Provide the (x, y) coordinate of the cell's center where the given text is located.  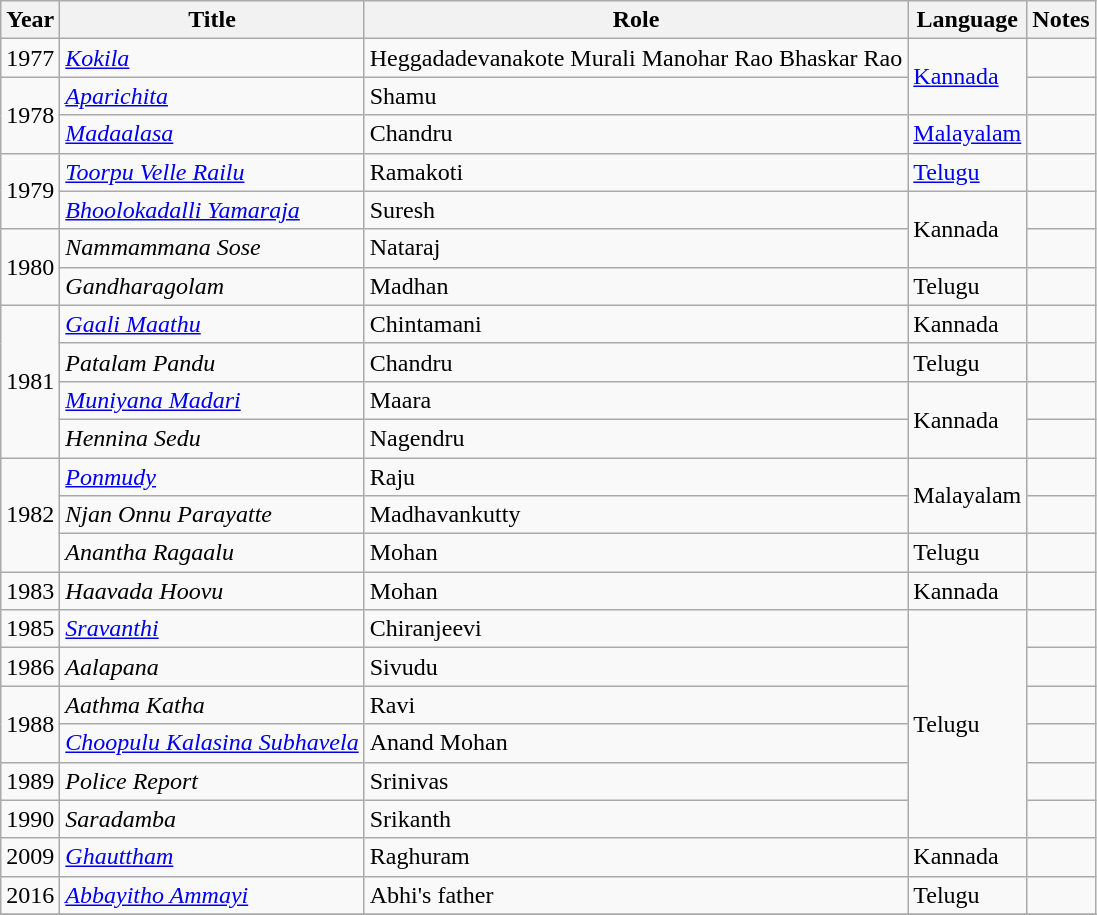
1977 (30, 58)
1982 (30, 515)
Bhoolokadalli Yamaraja (212, 210)
Anand Mohan (636, 743)
1988 (30, 724)
Chintamani (636, 324)
1985 (30, 629)
Ravi (636, 705)
Saradamba (212, 819)
Kokila (212, 58)
Aalapana (212, 667)
Heggadadevanakote Murali Manohar Rao Bhaskar Rao (636, 58)
Haavada Hoovu (212, 591)
1979 (30, 191)
Choopulu Kalasina Subhavela (212, 743)
Madaalasa (212, 134)
Nataraj (636, 248)
Sravanthi (212, 629)
Title (212, 20)
Njan Onnu Parayatte (212, 515)
1990 (30, 819)
Madhavankutty (636, 515)
Suresh (636, 210)
Srinivas (636, 781)
Abbayitho Ammayi (212, 895)
Patalam Pandu (212, 362)
Ghauttham (212, 857)
Anantha Ragaalu (212, 553)
Hennina Sedu (212, 438)
1989 (30, 781)
Sivudu (636, 667)
1986 (30, 667)
1983 (30, 591)
Aathma Katha (212, 705)
Abhi's father (636, 895)
Gandharagolam (212, 286)
Raghuram (636, 857)
1981 (30, 381)
Gaali Maathu (212, 324)
Ramakoti (636, 172)
Notes (1061, 20)
Raju (636, 477)
Year (30, 20)
Aparichita (212, 96)
2016 (30, 895)
Language (968, 20)
Shamu (636, 96)
Nammammana Sose (212, 248)
Srikanth (636, 819)
Ponmudy (212, 477)
2009 (30, 857)
Muniyana Madari (212, 400)
Role (636, 20)
Nagendru (636, 438)
Maara (636, 400)
1978 (30, 115)
Madhan (636, 286)
Chiranjeevi (636, 629)
Police Report (212, 781)
1980 (30, 267)
Toorpu Velle Railu (212, 172)
